Find where the given text appears and provide that cell's center as [x, y] coordinate. 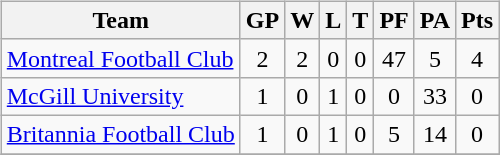
33 [434, 96]
W [302, 20]
L [334, 20]
Pts [478, 20]
GP [262, 20]
Montreal Football Club [120, 58]
PA [434, 20]
14 [434, 134]
Team [120, 20]
PF [394, 20]
T [360, 20]
Britannia Football Club [120, 134]
47 [394, 58]
4 [478, 58]
McGill University [120, 96]
